Search for the cell housing the specified text and yield its (x, y) center coordinate. 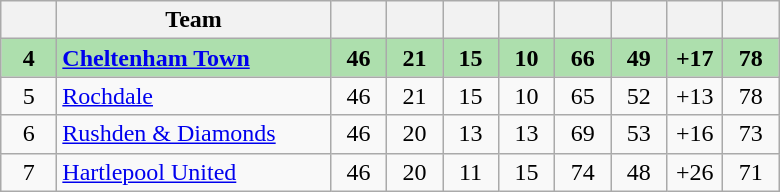
+13 (695, 96)
Rushden & Diamonds (194, 134)
+17 (695, 58)
Team (194, 20)
49 (639, 58)
66 (583, 58)
+26 (695, 172)
71 (751, 172)
73 (751, 134)
5 (29, 96)
+16 (695, 134)
Rochdale (194, 96)
52 (639, 96)
74 (583, 172)
7 (29, 172)
Hartlepool United (194, 172)
4 (29, 58)
6 (29, 134)
48 (639, 172)
65 (583, 96)
11 (470, 172)
Cheltenham Town (194, 58)
69 (583, 134)
53 (639, 134)
